Provide the (x, y) coordinate of the cell's center where the given text is located.  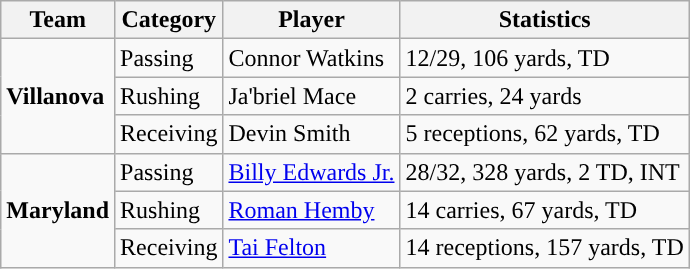
Statistics (544, 20)
Devin Smith (312, 134)
Maryland (58, 210)
Ja'briel Mace (312, 96)
14 receptions, 157 yards, TD (544, 248)
Tai Felton (312, 248)
12/29, 106 yards, TD (544, 58)
Billy Edwards Jr. (312, 172)
Category (169, 20)
28/32, 328 yards, 2 TD, INT (544, 172)
Villanova (58, 96)
2 carries, 24 yards (544, 96)
Roman Hemby (312, 210)
5 receptions, 62 yards, TD (544, 134)
Player (312, 20)
Team (58, 20)
14 carries, 67 yards, TD (544, 210)
Connor Watkins (312, 58)
